Output the (X, Y) coordinate of the center of the cell containing the given text.  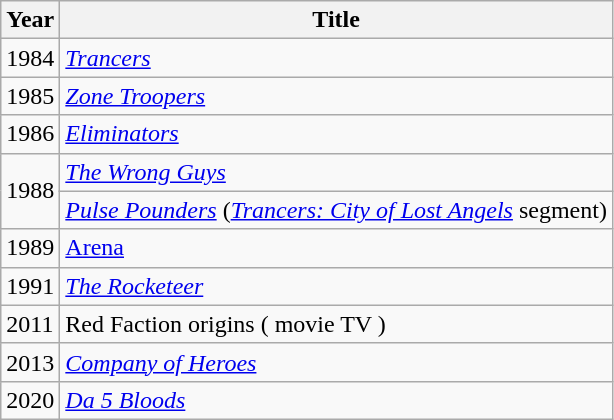
Arena (336, 248)
1985 (30, 96)
2020 (30, 400)
Eliminators (336, 134)
The Rocketeer (336, 286)
Company of Heroes (336, 362)
Year (30, 20)
2013 (30, 362)
2011 (30, 324)
1989 (30, 248)
1991 (30, 286)
Red Faction origins ( movie TV ) (336, 324)
Pulse Pounders (Trancers: City of Lost Angels segment) (336, 210)
Title (336, 20)
1984 (30, 58)
Trancers (336, 58)
The Wrong Guys (336, 172)
1986 (30, 134)
1988 (30, 191)
Zone Troopers (336, 96)
Da 5 Bloods (336, 400)
